Locate the cell with the specified text and output its [X, Y] center coordinate. 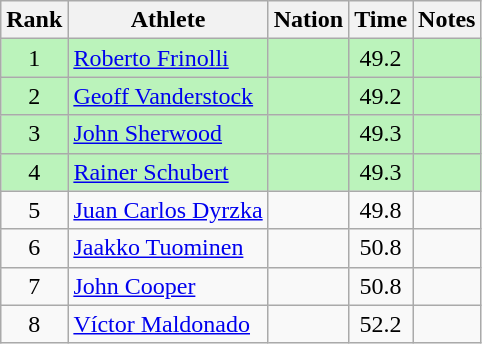
Nation [308, 20]
2 [34, 96]
5 [34, 210]
52.2 [381, 324]
Rank [34, 20]
Juan Carlos Dyrzka [168, 210]
John Sherwood [168, 134]
Athlete [168, 20]
Víctor Maldonado [168, 324]
Roberto Frinolli [168, 58]
7 [34, 286]
Geoff Vanderstock [168, 96]
4 [34, 172]
49.8 [381, 210]
Jaakko Tuominen [168, 248]
Time [381, 20]
Notes [447, 20]
6 [34, 248]
1 [34, 58]
3 [34, 134]
Rainer Schubert [168, 172]
8 [34, 324]
John Cooper [168, 286]
